Search for the cell housing the specified text and yield its (x, y) center coordinate. 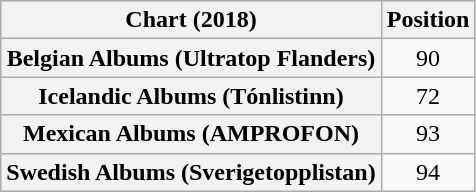
Icelandic Albums (Tónlistinn) (191, 96)
Swedish Albums (Sverigetopplistan) (191, 172)
72 (428, 96)
94 (428, 172)
Mexican Albums (AMPROFON) (191, 134)
90 (428, 58)
Position (428, 20)
Belgian Albums (Ultratop Flanders) (191, 58)
93 (428, 134)
Chart (2018) (191, 20)
